Locate the cell with the specified text and output its [x, y] center coordinate. 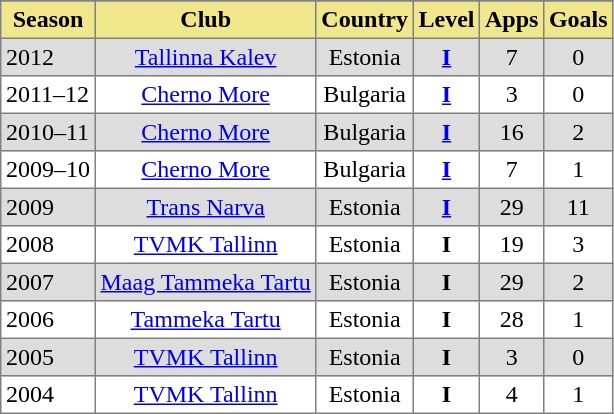
2005 [48, 357]
28 [512, 320]
Level [446, 20]
Trans Narva [206, 207]
16 [512, 132]
2009 [48, 207]
4 [512, 395]
2007 [48, 282]
Club [206, 20]
Country [364, 20]
2011–12 [48, 95]
Season [48, 20]
Apps [512, 20]
2012 [48, 57]
2010–11 [48, 132]
19 [512, 245]
Tammeka Tartu [206, 320]
Maag Tammeka Tartu [206, 282]
2006 [48, 320]
2009–10 [48, 170]
11 [578, 207]
Goals [578, 20]
2008 [48, 245]
Tallinna Kalev [206, 57]
2004 [48, 395]
